Return (X, Y) of the center of cell containing provided text 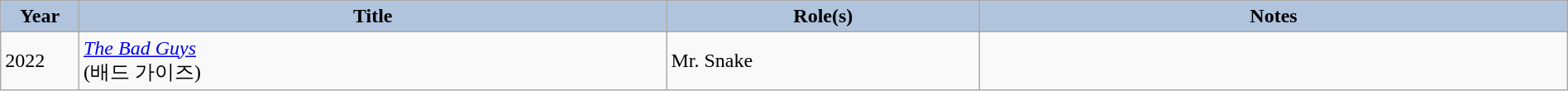
Year (40, 17)
Notes (1274, 17)
The Bad Guys (배드 가이즈) (372, 61)
Role(s) (824, 17)
Mr. Snake (824, 61)
2022 (40, 61)
Title (372, 17)
